Scan for the cell matching the given text and deliver its (x, y) coordinate at center. 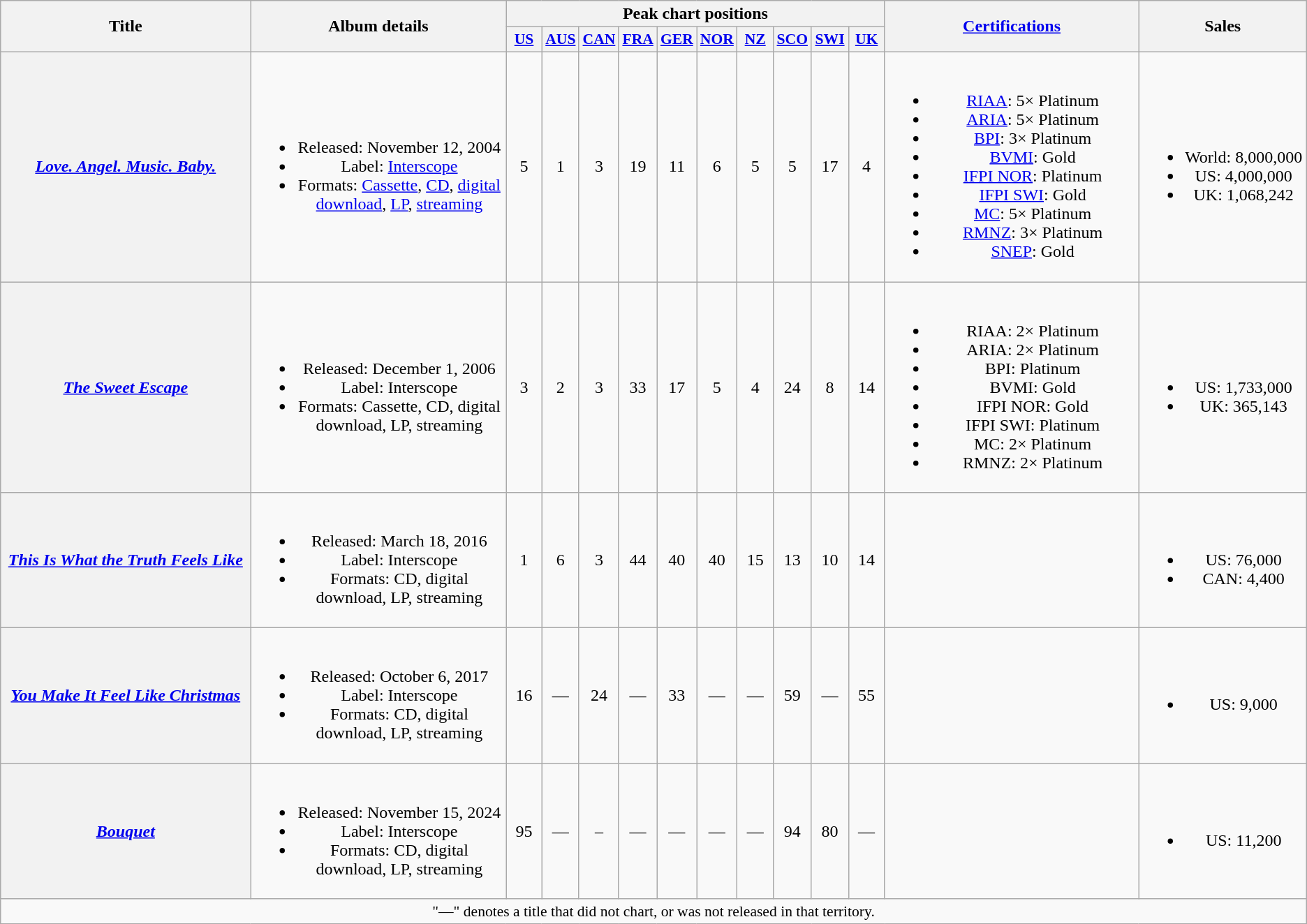
Released: March 18, 2016Label: InterscopeFormats: CD, digital download, LP, streaming (378, 560)
Sales (1223, 27)
SWI (829, 40)
44 (637, 560)
CAN (599, 40)
59 (792, 696)
The Sweet Escape (126, 387)
11 (677, 166)
80 (829, 831)
US: 11,200 (1223, 831)
16 (524, 696)
8 (829, 387)
GER (677, 40)
RIAA: 2× PlatinumARIA: 2× PlatinumBPI: PlatinumBVMI: GoldIFPI NOR: GoldIFPI SWI: PlatinumMC: 2× PlatinumRMNZ: 2× Platinum (1012, 387)
13 (792, 560)
NOR (717, 40)
Love. Angel. Music. Baby. (126, 166)
19 (637, 166)
You Make It Feel Like Christmas (126, 696)
Released: November 15, 2024Label: InterscopeFormats: CD, digital download, LP, streaming (378, 831)
This Is What the Truth Feels Like (126, 560)
15 (755, 560)
US: 1,733,000UK: 365,143 (1223, 387)
Released: October 6, 2017Label: InterscopeFormats: CD, digital download, LP, streaming (378, 696)
55 (866, 696)
Album details (378, 27)
US (524, 40)
2 (560, 387)
10 (829, 560)
SCO (792, 40)
World: 8,000,000US: 4,000,000UK: 1,068,242 (1223, 166)
"—" denotes a title that did not chart, or was not released in that territory. (653, 911)
NZ (755, 40)
AUS (560, 40)
UK (866, 40)
Released: November 12, 2004Label: InterscopeFormats: Cassette, CD, digital download, LP, streaming (378, 166)
US: 9,000 (1223, 696)
Peak chart positions (695, 14)
RIAA: 5× PlatinumARIA: 5× PlatinumBPI: 3× PlatinumBVMI: GoldIFPI NOR: PlatinumIFPI SWI: GoldMC: 5× PlatinumRMNZ: 3× PlatinumSNEP: Gold (1012, 166)
FRA (637, 40)
– (599, 831)
Certifications (1012, 27)
94 (792, 831)
US: 76,000CAN: 4,400 (1223, 560)
Bouquet (126, 831)
Released: December 1, 2006Label: InterscopeFormats: Cassette, CD, digital download, LP, streaming (378, 387)
95 (524, 831)
Title (126, 27)
